Detect which cell encompasses the target text, then output its (x, y) center coordinate. 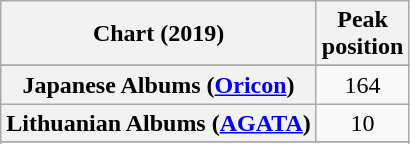
Japanese Albums (Oricon) (159, 85)
Lithuanian Albums (AGATA) (159, 123)
Peakposition (362, 34)
10 (362, 123)
Chart (2019) (159, 34)
164 (362, 85)
